Find where the given text appears and provide that cell's center as [x, y] coordinate. 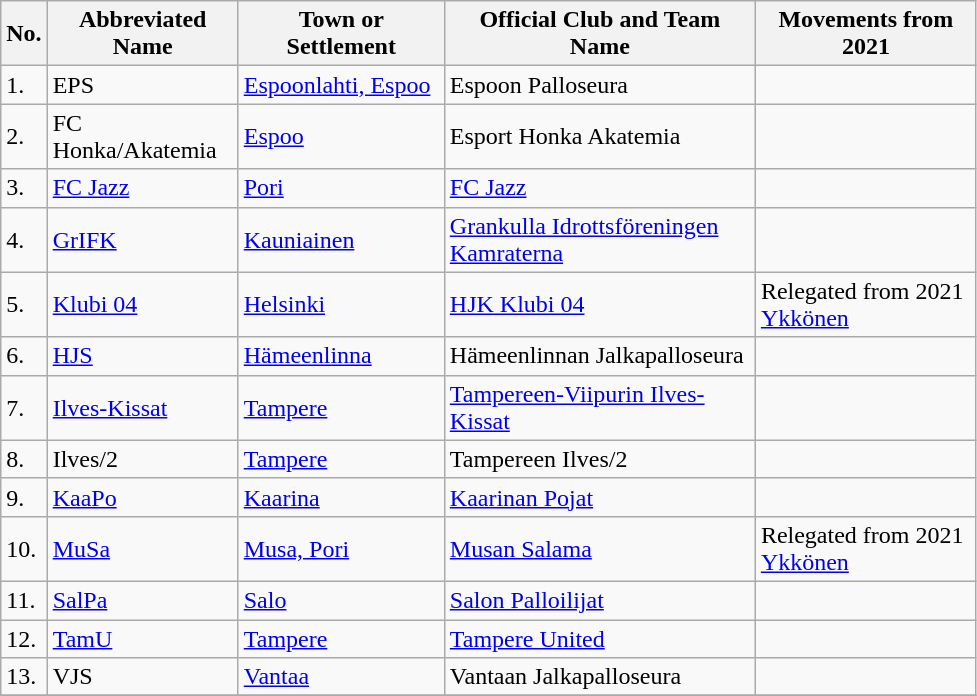
Vantaan Jalkapalloseura [600, 677]
13. [24, 677]
Esport Honka Akatemia [600, 136]
Hämeenlinnan Jalkapalloseura [600, 356]
Helsinki [341, 304]
1. [24, 85]
SalPa [142, 600]
Tampereen Ilves/2 [600, 459]
Abbreviated Name [142, 34]
Salon Palloilijat [600, 600]
2. [24, 136]
9. [24, 497]
VJS [142, 677]
10. [24, 548]
8. [24, 459]
KaaPo [142, 497]
3. [24, 188]
5. [24, 304]
6. [24, 356]
Vantaa [341, 677]
No. [24, 34]
Movements from 2021 [866, 34]
Hämeenlinna [341, 356]
HJS [142, 356]
Espoonlahti, Espoo [341, 85]
Kauniainen [341, 240]
EPS [142, 85]
Salo [341, 600]
Ilves/2 [142, 459]
Ilves-Kissat [142, 408]
12. [24, 639]
TamU [142, 639]
Musan Salama [600, 548]
MuSa [142, 548]
Official Club and Team Name [600, 34]
Klubi 04 [142, 304]
Musa, Pori [341, 548]
7. [24, 408]
GrIFK [142, 240]
Grankulla Idrottsföreningen Kamraterna [600, 240]
Tampereen-Viipurin Ilves-Kissat [600, 408]
Espoo [341, 136]
Kaarinan Pojat [600, 497]
4. [24, 240]
Pori [341, 188]
FC Honka/Akatemia [142, 136]
11. [24, 600]
HJK Klubi 04 [600, 304]
Espoon Palloseura [600, 85]
Kaarina [341, 497]
Town or Settlement [341, 34]
Tampere United [600, 639]
